Search for the cell housing the specified text and yield its [X, Y] center coordinate. 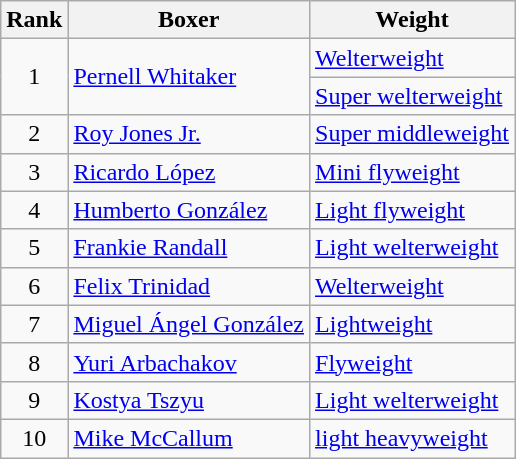
Boxer [189, 20]
Rank [34, 20]
Super welterweight [412, 96]
Kostya Tszyu [189, 400]
Miguel Ángel González [189, 324]
Flyweight [412, 362]
2 [34, 134]
Light flyweight [412, 210]
4 [34, 210]
light heavyweight [412, 438]
6 [34, 286]
1 [34, 77]
Lightweight [412, 324]
Frankie Randall [189, 248]
Weight [412, 20]
Ricardo López [189, 172]
Super middleweight [412, 134]
Yuri Arbachakov [189, 362]
5 [34, 248]
7 [34, 324]
Mini flyweight [412, 172]
3 [34, 172]
8 [34, 362]
9 [34, 400]
10 [34, 438]
Pernell Whitaker [189, 77]
Roy Jones Jr. [189, 134]
Felix Trinidad [189, 286]
Humberto González [189, 210]
Mike McCallum [189, 438]
